Scan for the cell matching the given text and deliver its (x, y) coordinate at center. 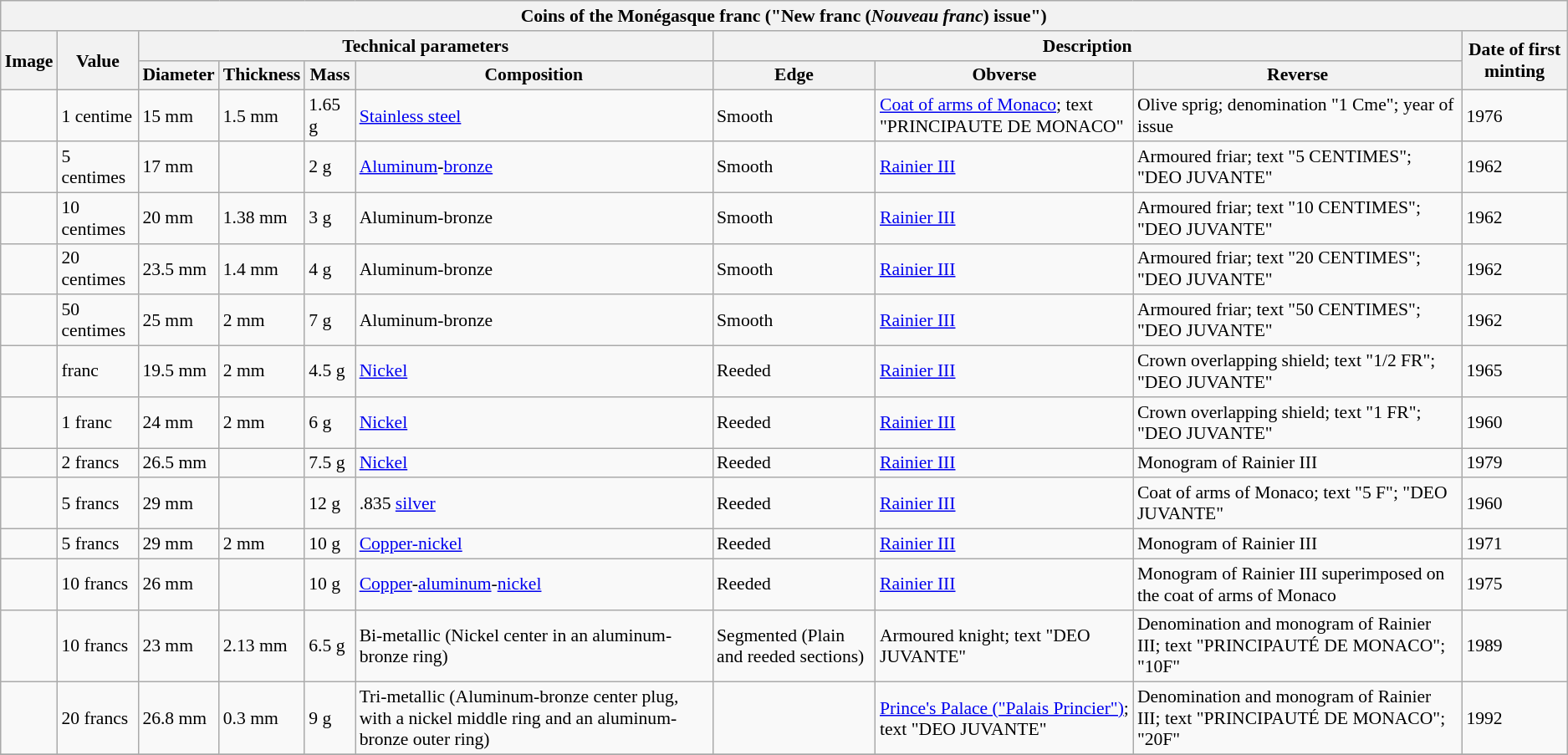
Denomination and monogram of Rainier III; text "PRINCIPAUTÉ DE MONACO"; "10F" (1298, 645)
15 mm (178, 115)
5 centimes (97, 167)
1.38 mm (263, 217)
1971 (1514, 544)
Diameter (178, 75)
6.5 g (329, 645)
Crown overlapping shield; text "1 FR"; "DEO JUVANTE" (1298, 423)
Obverse (1004, 75)
1.5 mm (263, 115)
Coat of arms of Monaco; text "PRINCIPAUTE DE MONACO" (1004, 115)
Armoured knight; text "DEO JUVANTE" (1004, 645)
1979 (1514, 463)
20 francs (97, 719)
6 g (329, 423)
Armoured friar; text "5 CENTIMES"; "DEO JUVANTE" (1298, 167)
12 g (329, 503)
9 g (329, 719)
Thickness (263, 75)
Coins of the Monégasque franc ("New franc (Nouveau franc) issue") (784, 16)
Reverse (1298, 75)
20 mm (178, 217)
Copper-nickel (534, 544)
23.5 mm (178, 269)
Mass (329, 75)
50 centimes (97, 321)
Armoured friar; text "10 CENTIMES"; "DEO JUVANTE" (1298, 217)
Edge (794, 75)
Bi-metallic (Nickel center in an aluminum-bronze ring) (534, 645)
Segmented (Plain and reeded sections) (794, 645)
Description (1087, 46)
Armoured friar; text "50 CENTIMES"; "DEO JUVANTE" (1298, 321)
25 mm (178, 321)
Composition (534, 75)
26 mm (178, 584)
10 centimes (97, 217)
1965 (1514, 371)
Denomination and monogram of Rainier III; text "PRINCIPAUTÉ DE MONACO"; "20F" (1298, 719)
0.3 mm (263, 719)
.835 silver (534, 503)
7.5 g (329, 463)
19.5 mm (178, 371)
17 mm (178, 167)
1976 (1514, 115)
2 francs (97, 463)
1989 (1514, 645)
Monogram of Rainier III superimposed on the coat of arms of Monaco (1298, 584)
Technical parameters (425, 46)
Coat of arms of Monaco; text "5 F"; "DEO JUVANTE" (1298, 503)
2.13 mm (263, 645)
Value (97, 60)
Olive sprig; denomination "1 Cme"; year of issue (1298, 115)
1.4 mm (263, 269)
24 mm (178, 423)
4 g (329, 269)
3 g (329, 217)
1992 (1514, 719)
2 g (329, 167)
1 centime (97, 115)
Tri-metallic (Aluminum-bronze center plug, with a nickel middle ring and an aluminum-bronze outer ring) (534, 719)
Image (29, 60)
Crown overlapping shield; text "1/2 FR"; "DEO JUVANTE" (1298, 371)
Copper-aluminum-nickel (534, 584)
franc (97, 371)
7 g (329, 321)
Prince's Palace ("Palais Princier"); text "DEO JUVANTE" (1004, 719)
Armoured friar; text "20 CENTIMES"; "DEO JUVANTE" (1298, 269)
Stainless steel (534, 115)
26.5 mm (178, 463)
20 centimes (97, 269)
26.8 mm (178, 719)
1.65 g (329, 115)
1 franc (97, 423)
4.5 g (329, 371)
Date of first minting (1514, 60)
23 mm (178, 645)
1975 (1514, 584)
